Return [X, Y] of the center of cell containing provided text 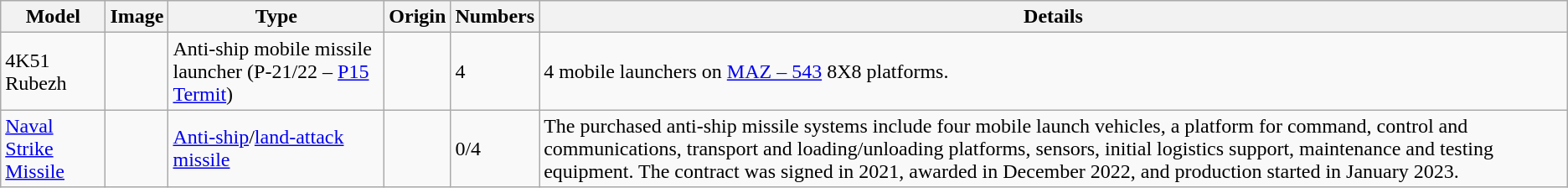
Anti-ship/land-attack missile [276, 149]
0/4 [495, 149]
4 [495, 71]
Image [137, 17]
Numbers [495, 17]
4 mobile launchers on MAZ – 543 8X8 platforms. [1054, 71]
Model [54, 17]
Type [276, 17]
Anti-ship mobile missile launcher (P-21/22 – P15 Termit) [276, 71]
Naval Strike Missile [54, 149]
Details [1054, 17]
4K51 Rubezh [54, 71]
Origin [417, 17]
